From the cell containing the given text, extract its center point as (x, y) coordinate. 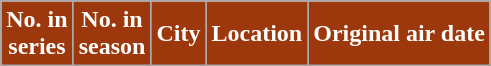
Original air date (400, 34)
No. inseason (112, 34)
Location (257, 34)
No. inseries (37, 34)
City (178, 34)
